Search for the cell housing the specified text and yield its [X, Y] center coordinate. 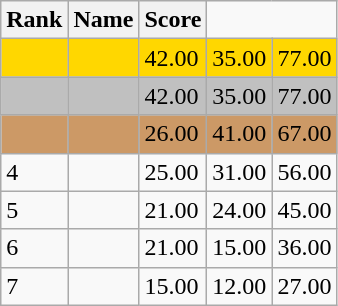
Name [104, 20]
Score [173, 20]
25.00 [173, 172]
6 [34, 248]
45.00 [304, 210]
26.00 [173, 134]
Rank [34, 20]
12.00 [240, 286]
24.00 [240, 210]
56.00 [304, 172]
5 [34, 210]
4 [34, 172]
31.00 [240, 172]
7 [34, 286]
67.00 [304, 134]
41.00 [240, 134]
36.00 [304, 248]
27.00 [304, 286]
